Identify which cell holds the provided text, then report its (X, Y) central coordinate. 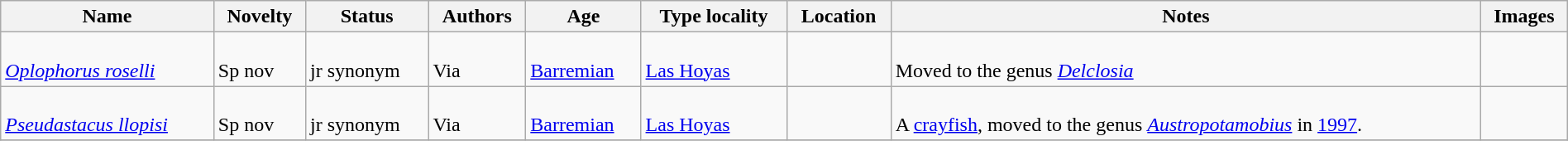
Pseudastacus llopisi (108, 113)
Age (584, 17)
Authors (477, 17)
Name (108, 17)
Status (366, 17)
A crayfish, moved to the genus Austropotamobius in 1997. (1186, 113)
Images (1525, 17)
Moved to the genus Delclosia (1186, 60)
Novelty (260, 17)
Type locality (714, 17)
Oplophorus roselli (108, 60)
Notes (1186, 17)
Location (839, 17)
